Extract the [x, y] coordinate from the center of the cell holding the provided text.  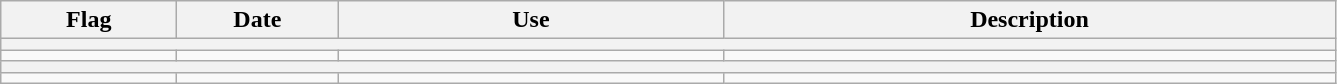
Use [531, 20]
Date [258, 20]
Flag [89, 20]
Description [1030, 20]
